From the cell containing the given text, extract its center point as (X, Y) coordinate. 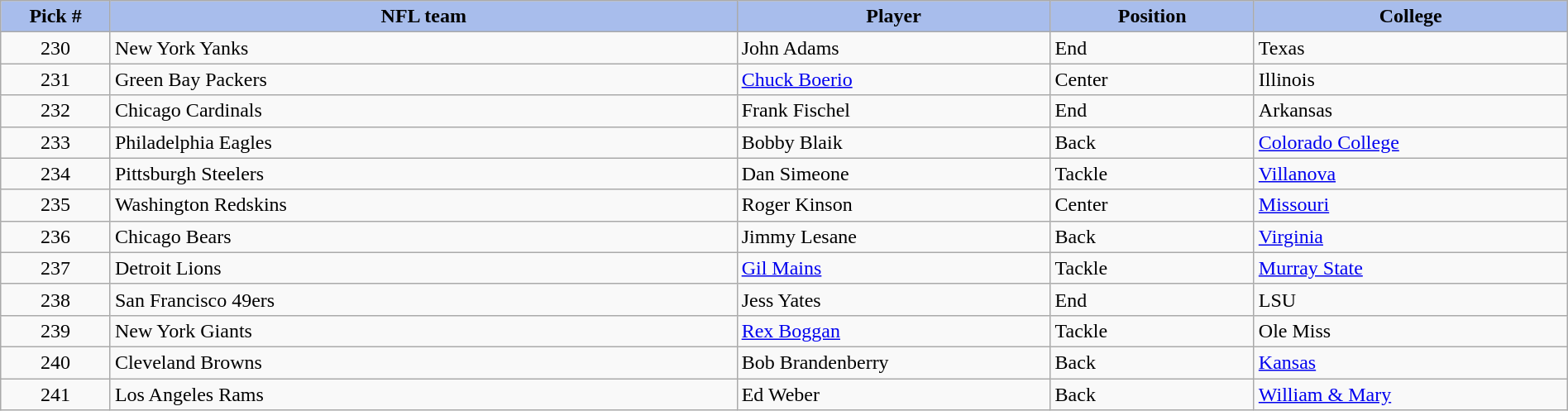
231 (56, 79)
Missouri (1411, 205)
New York Yanks (423, 48)
239 (56, 331)
Rex Boggan (893, 331)
Dan Simeone (893, 174)
New York Giants (423, 331)
Cleveland Browns (423, 362)
Gil Mains (893, 268)
230 (56, 48)
Texas (1411, 48)
John Adams (893, 48)
Chicago Cardinals (423, 111)
Pittsburgh Steelers (423, 174)
Player (893, 17)
Green Bay Packers (423, 79)
Frank Fischel (893, 111)
241 (56, 394)
Arkansas (1411, 111)
234 (56, 174)
Philadelphia Eagles (423, 142)
Virginia (1411, 237)
Los Angeles Rams (423, 394)
Ed Weber (893, 394)
Detroit Lions (423, 268)
Kansas (1411, 362)
LSU (1411, 299)
236 (56, 237)
William & Mary (1411, 394)
240 (56, 362)
233 (56, 142)
Chicago Bears (423, 237)
Murray State (1411, 268)
Bobby Blaik (893, 142)
235 (56, 205)
238 (56, 299)
232 (56, 111)
Ole Miss (1411, 331)
Chuck Boerio (893, 79)
San Francisco 49ers (423, 299)
Villanova (1411, 174)
NFL team (423, 17)
Colorado College (1411, 142)
Pick # (56, 17)
Bob Brandenberry (893, 362)
Illinois (1411, 79)
College (1411, 17)
Roger Kinson (893, 205)
237 (56, 268)
Position (1152, 17)
Jimmy Lesane (893, 237)
Jess Yates (893, 299)
Washington Redskins (423, 205)
